Pinpoint the cell where the given text exists, returning its [x, y] midpoint coordinate. 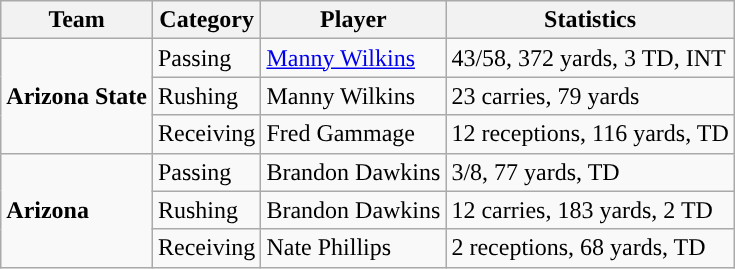
Team [77, 20]
Arizona [77, 210]
Fred Gammage [354, 134]
Nate Phillips [354, 248]
12 receptions, 116 yards, TD [590, 134]
3/8, 77 yards, TD [590, 172]
2 receptions, 68 yards, TD [590, 248]
23 carries, 79 yards [590, 96]
Category [206, 20]
Arizona State [77, 96]
Player [354, 20]
Statistics [590, 20]
12 carries, 183 yards, 2 TD [590, 210]
43/58, 372 yards, 3 TD, INT [590, 58]
